Locate the cell with the specified text and output its (x, y) center coordinate. 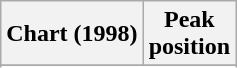
Chart (1998) (72, 34)
Peakposition (189, 34)
